From the cell containing the given text, extract its center point as (x, y) coordinate. 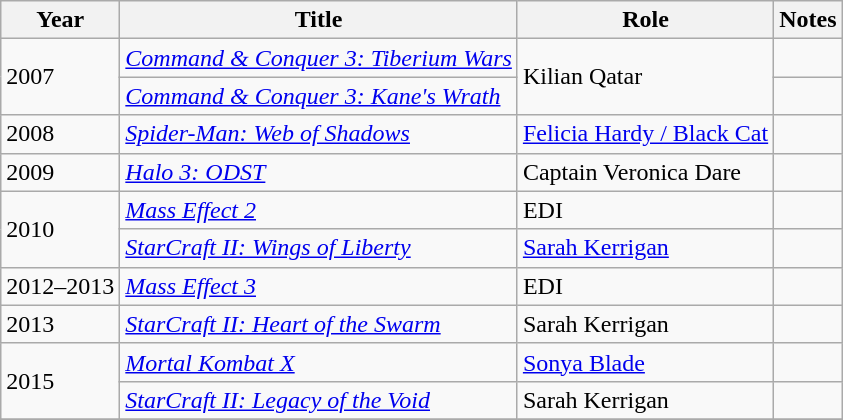
2009 (60, 172)
Sonya Blade (645, 362)
Spider-Man: Web of Shadows (319, 134)
Notes (808, 20)
StarCraft II: Wings of Liberty (319, 248)
2015 (60, 381)
Command & Conquer 3: Tiberium Wars (319, 58)
2012–2013 (60, 286)
2007 (60, 77)
StarCraft II: Heart of the Swarm (319, 324)
2008 (60, 134)
Mass Effect 2 (319, 210)
Title (319, 20)
Mass Effect 3 (319, 286)
Kilian Qatar (645, 77)
Felicia Hardy / Black Cat (645, 134)
Halo 3: ODST (319, 172)
2013 (60, 324)
Year (60, 20)
Mortal Kombat X (319, 362)
StarCraft II: Legacy of the Void (319, 400)
Captain Veronica Dare (645, 172)
Role (645, 20)
Command & Conquer 3: Kane's Wrath (319, 96)
2010 (60, 229)
